Find where the given text appears and provide that cell's center as (x, y) coordinate. 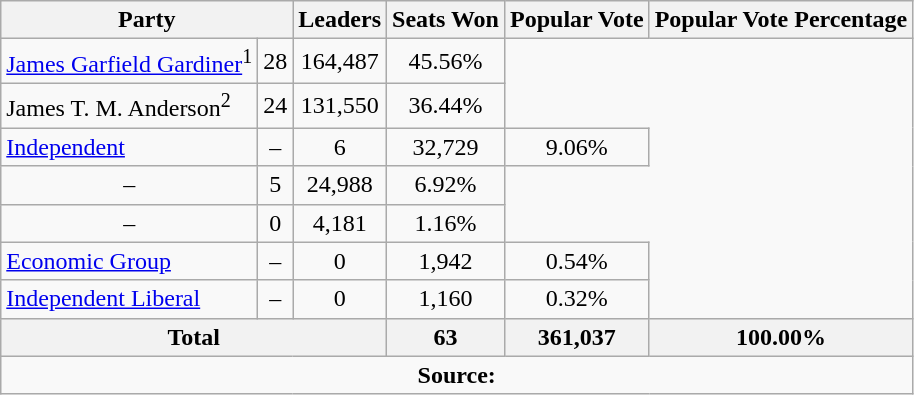
Seats Won (446, 20)
24,988 (340, 185)
4,181 (340, 223)
Independent Liberal (130, 299)
1,160 (446, 299)
James Garfield Gardiner1 (130, 62)
Popular Vote (576, 20)
0.54% (576, 261)
361,037 (576, 337)
9.06% (576, 147)
5 (276, 185)
1.16% (446, 223)
Source: (457, 375)
24 (276, 106)
63 (446, 337)
Leaders (340, 20)
Popular Vote Percentage (780, 20)
1,942 (446, 261)
Economic Group (130, 261)
6 (340, 147)
164,487 (340, 62)
6.92% (446, 185)
Party (147, 20)
0.32% (576, 299)
Independent (130, 147)
131,550 (340, 106)
36.44% (446, 106)
45.56% (446, 62)
28 (276, 62)
James T. M. Anderson2 (130, 106)
32,729 (446, 147)
Total (194, 337)
100.00% (780, 337)
